Return (x, y) of the center of cell containing provided text 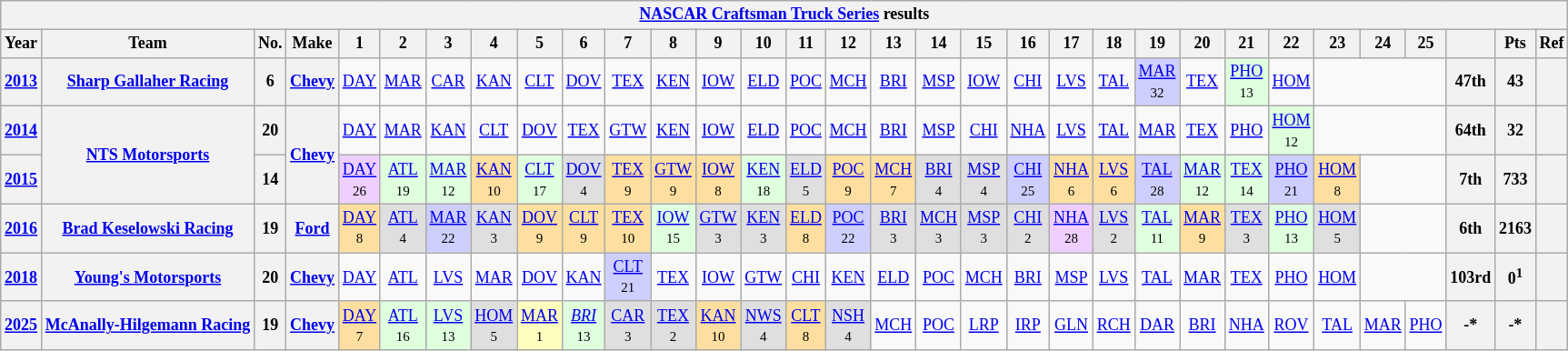
TEX3 (1246, 228)
HOM8 (1338, 179)
No. (271, 44)
GTW9 (674, 179)
MSP3 (984, 228)
11 (806, 44)
BRI3 (894, 228)
15 (984, 44)
7 (628, 44)
9 (718, 44)
IOW8 (718, 179)
HOM12 (1291, 131)
MAR9 (1203, 228)
2163 (1516, 228)
Sharp Gallaher Racing (147, 82)
DAY26 (359, 179)
MAR32 (1157, 82)
CLT9 (584, 228)
7th (1471, 179)
BRI13 (584, 326)
CLT21 (628, 277)
TEX9 (628, 179)
13 (894, 44)
8 (674, 44)
6th (1471, 228)
ATL16 (403, 326)
Year (22, 44)
MAR1 (540, 326)
47th (1471, 82)
LRP (984, 326)
12 (848, 44)
16 (1028, 44)
ATL4 (403, 228)
Young's Motorsports (147, 277)
ATL (403, 277)
NSH4 (848, 326)
McAnally-Hilgemann Racing (147, 326)
LVS6 (1114, 179)
KEN18 (764, 179)
2 (403, 44)
Brad Keselowski Racing (147, 228)
2018 (22, 277)
1 (359, 44)
BRI4 (939, 179)
NHA28 (1072, 228)
17 (1072, 44)
LVS2 (1114, 228)
MAR22 (448, 228)
3 (448, 44)
POC9 (848, 179)
TAL11 (1157, 228)
MSP4 (984, 179)
24 (1383, 44)
TEX2 (674, 326)
NHA6 (1072, 179)
CHI2 (1028, 228)
2015 (22, 179)
CAR3 (628, 326)
32 (1516, 131)
4 (494, 44)
GTW3 (718, 228)
KEN3 (764, 228)
2016 (22, 228)
103rd (1471, 277)
10 (764, 44)
IOW15 (674, 228)
KAN3 (494, 228)
25 (1425, 44)
Ford (313, 228)
21 (1246, 44)
Ref (1552, 44)
Pts (1516, 44)
ELD8 (806, 228)
5 (540, 44)
POC22 (848, 228)
23 (1338, 44)
NTS Motorsports (147, 155)
Team (147, 44)
TAL28 (1157, 179)
64th (1471, 131)
IRP (1028, 326)
DOV9 (540, 228)
CAR (448, 82)
DAR (1157, 326)
LVS13 (448, 326)
DOV4 (584, 179)
CHI25 (1028, 179)
MCH7 (894, 179)
NWS4 (764, 326)
22 (1291, 44)
TEX10 (628, 228)
PHO21 (1291, 179)
CLT17 (540, 179)
ROV (1291, 326)
2013 (22, 82)
NASCAR Craftsman Truck Series results (784, 15)
DAY7 (359, 326)
GLN (1072, 326)
733 (1516, 179)
MCH3 (939, 228)
DAY8 (359, 228)
2025 (22, 326)
2014 (22, 131)
ATL19 (403, 179)
RCH (1114, 326)
ELD5 (806, 179)
43 (1516, 82)
TEX14 (1246, 179)
CLT8 (806, 326)
01 (1516, 277)
18 (1114, 44)
Make (313, 44)
